Return the [x, y] coordinate for the center point of the cell that contains the specified text.  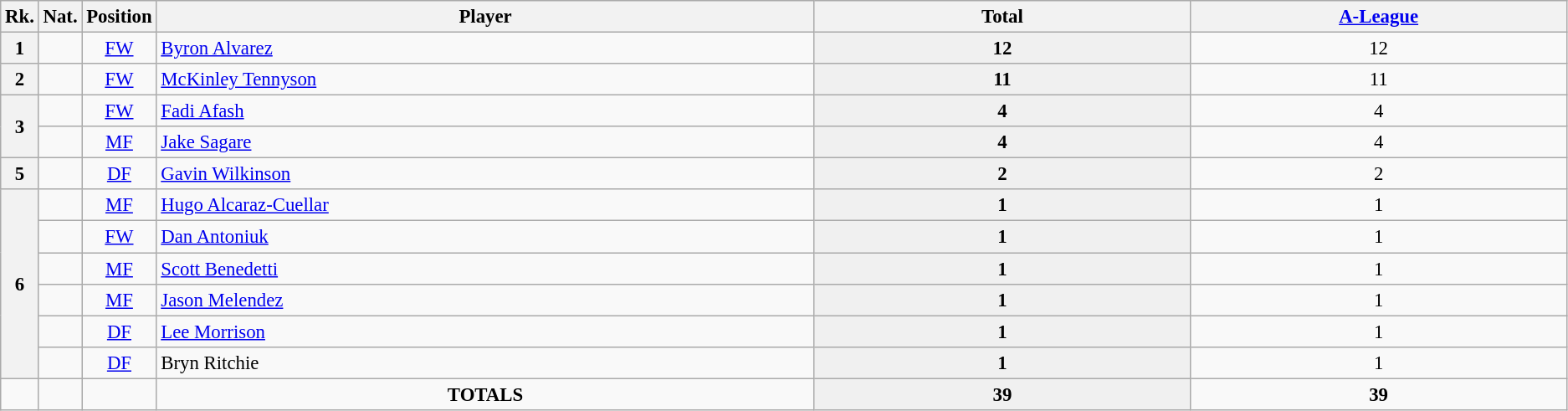
Total [1002, 17]
Gavin Wilkinson [485, 174]
McKinley Tennyson [485, 80]
Position [119, 17]
Hugo Alcaraz-Cuellar [485, 205]
Fadi Afash [485, 111]
Lee Morrison [485, 331]
Jake Sagare [485, 142]
Jason Melendez [485, 300]
Byron Alvarez [485, 49]
TOTALS [485, 394]
A-League [1379, 17]
Player [485, 17]
5 [20, 174]
Rk. [20, 17]
Nat. [60, 17]
6 [20, 284]
3 [20, 127]
Dan Antoniuk [485, 237]
Scott Benedetti [485, 269]
Bryn Ritchie [485, 362]
